For the text-containing cell, return its midpoint in [x, y] coordinate format. 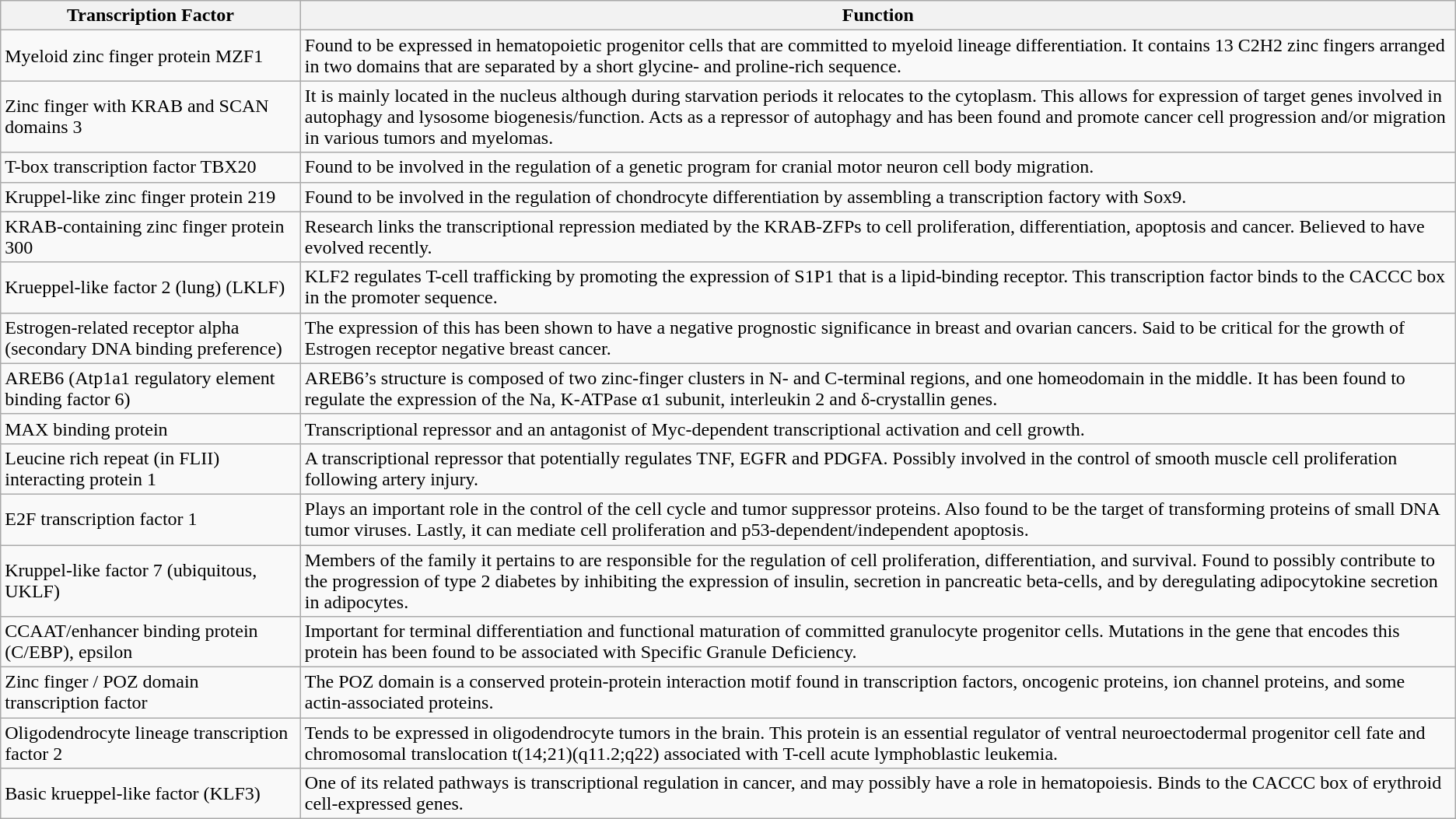
KRAB-containing zinc finger protein 300 [151, 236]
Basic krueppel-like factor (KLF3) [151, 793]
Function [877, 16]
Krueppel-like factor 2 (lung) (LKLF) [151, 288]
Leucine rich repeat (in FLII) interacting protein 1 [151, 468]
Zinc finger with KRAB and SCAN domains 3 [151, 117]
Kruppel-like zinc finger protein 219 [151, 197]
CCAAT/enhancer binding protein (C/EBP), epsilon [151, 642]
Estrogen-related receptor alpha (secondary DNA binding preference) [151, 338]
AREB6 (Atp1a1 regulatory element binding factor 6) [151, 389]
MAX binding protein [151, 429]
E2F transcription factor 1 [151, 520]
T-box transcription factor TBX20 [151, 167]
Found to be involved in the regulation of a genetic program for cranial motor neuron cell body migration. [877, 167]
Kruppel-like factor 7 (ubiquitous, UKLF) [151, 580]
Found to be involved in the regulation of chondrocyte differentiation by assembling a transcription factory with Sox9. [877, 197]
Transcriptional repressor and an antagonist of Myc-dependent transcriptional activation and cell growth. [877, 429]
Myeloid zinc finger protein MZF1 [151, 56]
Oligodendrocyte lineage transcription factor 2 [151, 744]
Zinc finger / POZ domain transcription factor [151, 692]
Transcription Factor [151, 16]
